Provide the [X, Y] coordinate of the cell's center where the given text is located.  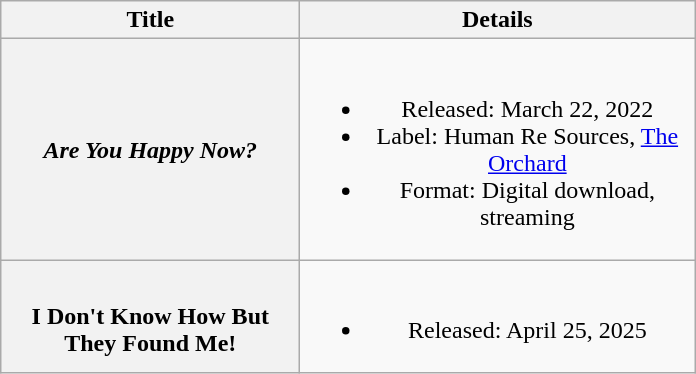
Are You Happy Now? [150, 150]
Title [150, 20]
Released: March 22, 2022Label: Human Re Sources, The OrchardFormat: Digital download, streaming [498, 150]
Released: April 25, 2025 [498, 316]
I Don't Know How But They Found Me! [150, 316]
Details [498, 20]
